Provide the [X, Y] coordinate of the cell's center where the given text is located.  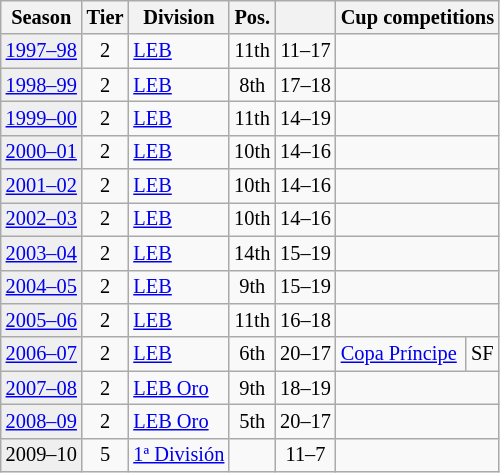
Season [42, 17]
Division [178, 17]
1ª División [178, 455]
2008–09 [42, 421]
1997–98 [42, 51]
2004–05 [42, 287]
18–19 [306, 388]
2009–10 [42, 455]
Cup competitions [418, 17]
Pos. [252, 17]
2001–02 [42, 186]
1998–99 [42, 85]
2000–01 [42, 152]
1999–00 [42, 118]
Tier [106, 17]
14–19 [306, 118]
2002–03 [42, 219]
16–18 [306, 320]
14th [252, 253]
8th [252, 85]
2003–04 [42, 253]
Copa Príncipe [401, 354]
2005–06 [42, 320]
2007–08 [42, 388]
5 [106, 455]
2006–07 [42, 354]
SF [482, 354]
11–17 [306, 51]
6th [252, 354]
5th [252, 421]
11–7 [306, 455]
17–18 [306, 85]
